For the text-containing cell, return its midpoint in [X, Y] coordinate format. 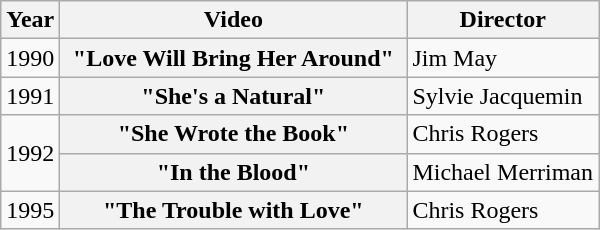
Michael Merriman [503, 172]
1990 [30, 58]
1992 [30, 153]
"She Wrote the Book" [234, 134]
"Love Will Bring Her Around" [234, 58]
"The Trouble with Love" [234, 210]
Director [503, 20]
1991 [30, 96]
"In the Blood" [234, 172]
Jim May [503, 58]
Sylvie Jacquemin [503, 96]
"She's a Natural" [234, 96]
Year [30, 20]
1995 [30, 210]
Video [234, 20]
